Find where the given text appears and provide that cell's center as (x, y) coordinate. 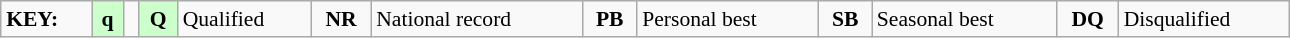
Q (158, 19)
Seasonal best (964, 19)
SB (846, 19)
KEY: (46, 19)
DQ (1088, 19)
Qualified (244, 19)
Personal best (728, 19)
q (108, 19)
Disqualified (1204, 19)
National record (476, 19)
NR (341, 19)
PB (610, 19)
